Detect which cell encompasses the target text, then output its [x, y] center coordinate. 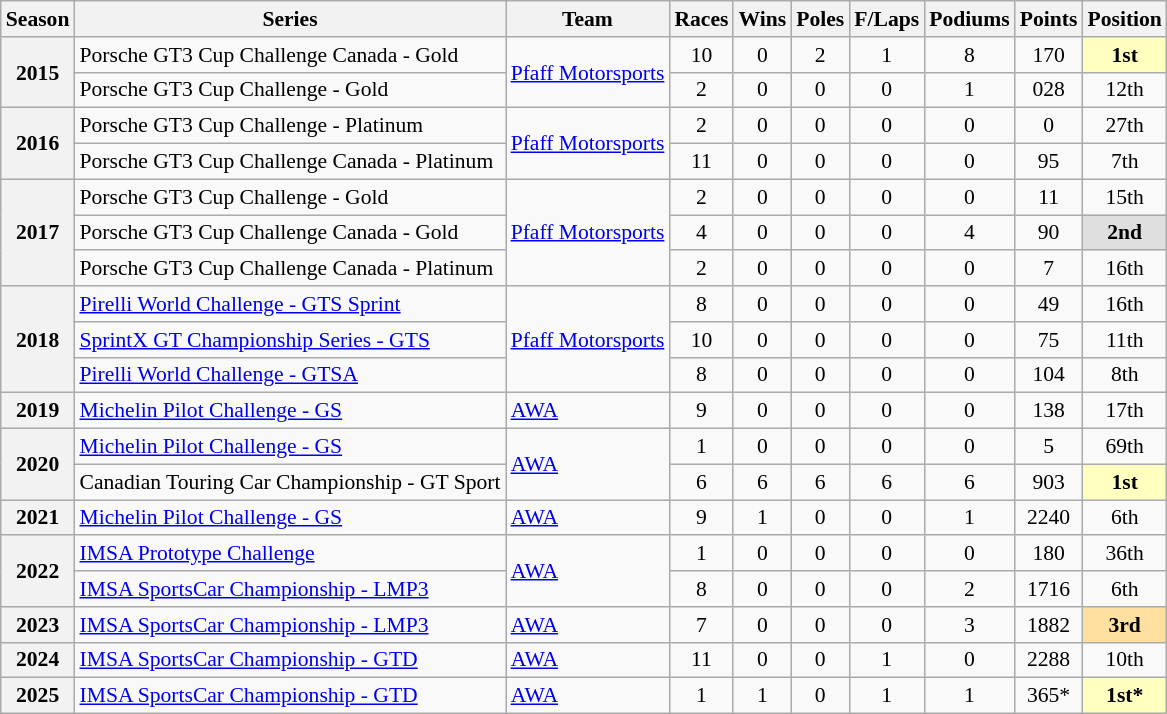
2nd [1124, 233]
1882 [1049, 625]
49 [1049, 304]
3 [970, 625]
8th [1124, 375]
2025 [38, 696]
IMSA Prototype Challenge [290, 554]
Pirelli World Challenge - GTS Sprint [290, 304]
2016 [38, 144]
7th [1124, 162]
SprintX GT Championship Series - GTS [290, 340]
2024 [38, 660]
Porsche GT3 Cup Challenge - Platinum [290, 126]
Team [588, 19]
Position [1124, 19]
903 [1049, 482]
95 [1049, 162]
2017 [38, 232]
17th [1124, 411]
Season [38, 19]
F/Laps [886, 19]
75 [1049, 340]
Poles [820, 19]
138 [1049, 411]
1st* [1124, 696]
2018 [38, 340]
2023 [38, 625]
2288 [1049, 660]
028 [1049, 90]
2019 [38, 411]
36th [1124, 554]
27th [1124, 126]
15th [1124, 197]
5 [1049, 447]
180 [1049, 554]
2240 [1049, 518]
Podiums [970, 19]
Points [1049, 19]
10th [1124, 660]
104 [1049, 375]
Canadian Touring Car Championship - GT Sport [290, 482]
Races [701, 19]
Pirelli World Challenge - GTSA [290, 375]
1716 [1049, 589]
69th [1124, 447]
2021 [38, 518]
12th [1124, 90]
90 [1049, 233]
2015 [38, 72]
2022 [38, 572]
365* [1049, 696]
Series [290, 19]
2020 [38, 464]
3rd [1124, 625]
Wins [762, 19]
170 [1049, 55]
11th [1124, 340]
